Extract the [x, y] coordinate from the center of the cell holding the provided text.  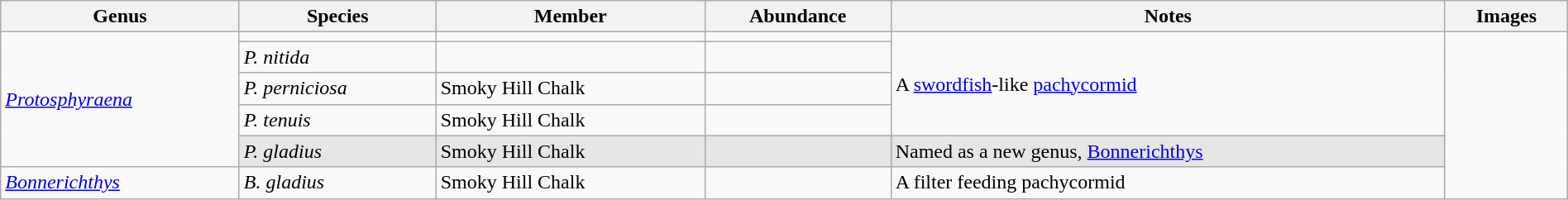
Abundance [797, 17]
Images [1506, 17]
Protosphyraena [121, 99]
P. gladius [337, 151]
A filter feeding pachycormid [1168, 183]
Member [571, 17]
Named as a new genus, Bonnerichthys [1168, 151]
Genus [121, 17]
B. gladius [337, 183]
P. tenuis [337, 120]
Species [337, 17]
A swordfish-like pachycormid [1168, 84]
P. nitida [337, 57]
Bonnerichthys [121, 183]
P. perniciosa [337, 88]
Notes [1168, 17]
